From the cell containing the given text, extract its center point as (X, Y) coordinate. 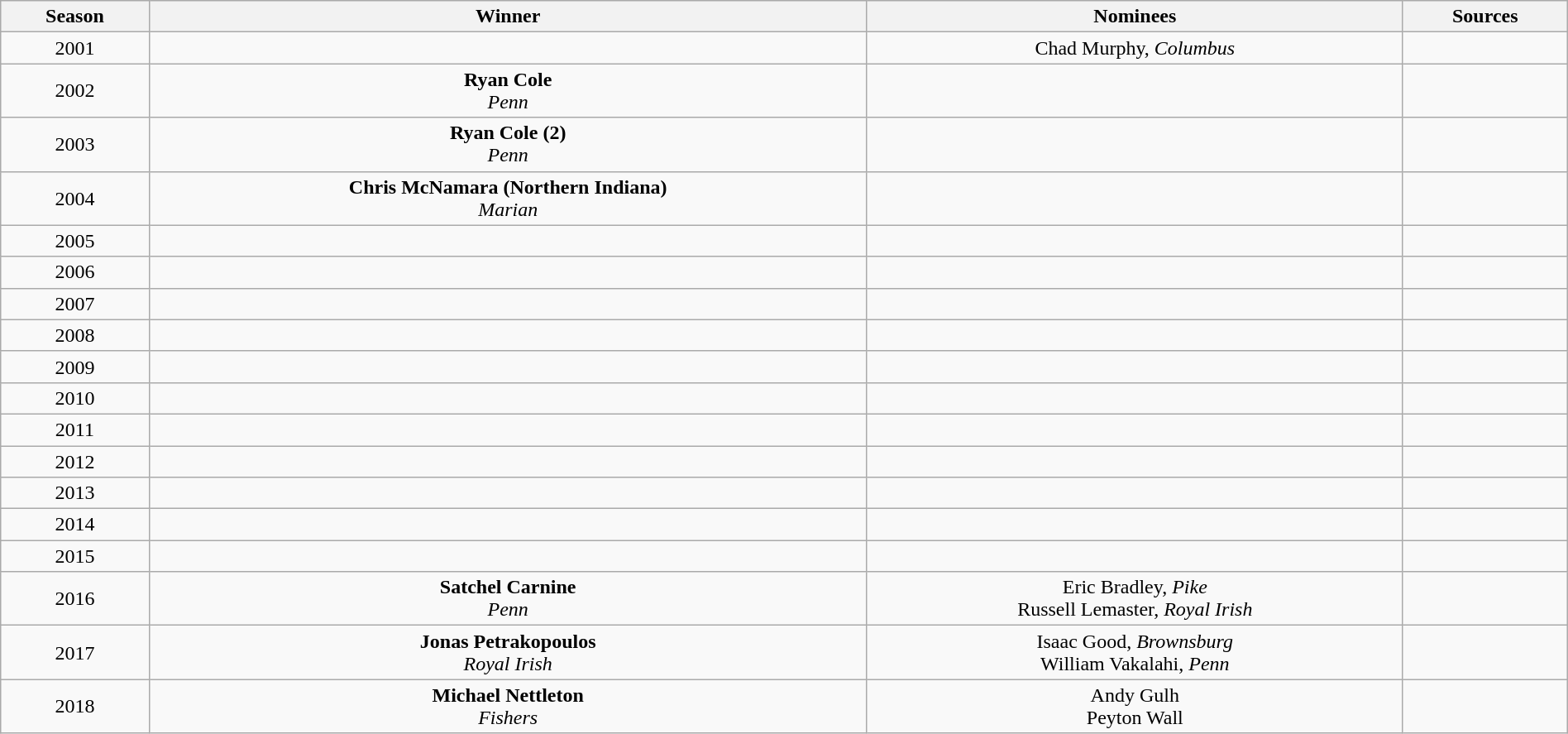
Isaac Good, BrownsburgWilliam Vakalahi, Penn (1135, 652)
Winner (508, 17)
2007 (74, 304)
2005 (74, 241)
2003 (74, 144)
2018 (74, 707)
Nominees (1135, 17)
Sources (1485, 17)
2017 (74, 652)
Ryan ColePenn (508, 91)
2001 (74, 48)
Chris McNamara (Northern Indiana)Marian (508, 199)
Season (74, 17)
Andy GulhPeyton Wall (1135, 707)
Ryan Cole (2)Penn (508, 144)
2004 (74, 199)
Jonas PetrakopoulosRoyal Irish (508, 652)
2015 (74, 556)
2002 (74, 91)
2014 (74, 525)
2012 (74, 461)
2016 (74, 599)
Satchel CarninePenn (508, 599)
2008 (74, 335)
2013 (74, 493)
2006 (74, 272)
2011 (74, 429)
Chad Murphy, Columbus (1135, 48)
2009 (74, 367)
Eric Bradley, PikeRussell Lemaster, Royal Irish (1135, 599)
Michael NettletonFishers (508, 707)
2010 (74, 398)
